Extract the [x, y] coordinate from the center of the cell holding the provided text.  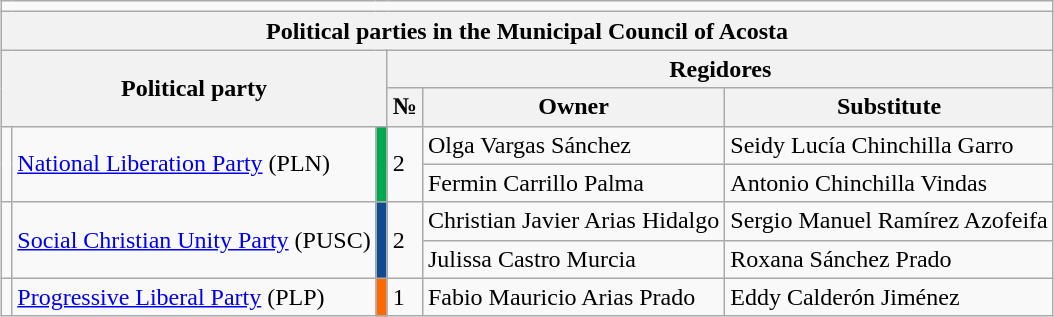
№ [404, 107]
Political party [194, 88]
Christian Javier Arias Hidalgo [573, 221]
Fabio Mauricio Arias Prado [573, 297]
Political parties in the Municipal Council of Acosta [528, 31]
Progressive Liberal Party (PLP) [194, 297]
Seidy Lucía Chinchilla Garro [890, 145]
Substitute [890, 107]
National Liberation Party (PLN) [194, 164]
Owner [573, 107]
Fermin Carrillo Palma [573, 183]
Roxana Sánchez Prado [890, 259]
Social Christian Unity Party (PUSC) [194, 240]
Antonio Chinchilla Vindas [890, 183]
Olga Vargas Sánchez [573, 145]
Julissa Castro Murcia [573, 259]
Eddy Calderón Jiménez [890, 297]
1 [404, 297]
Regidores [720, 69]
Sergio Manuel Ramírez Azofeifa [890, 221]
